From the cell containing the given text, extract its center point as (X, Y) coordinate. 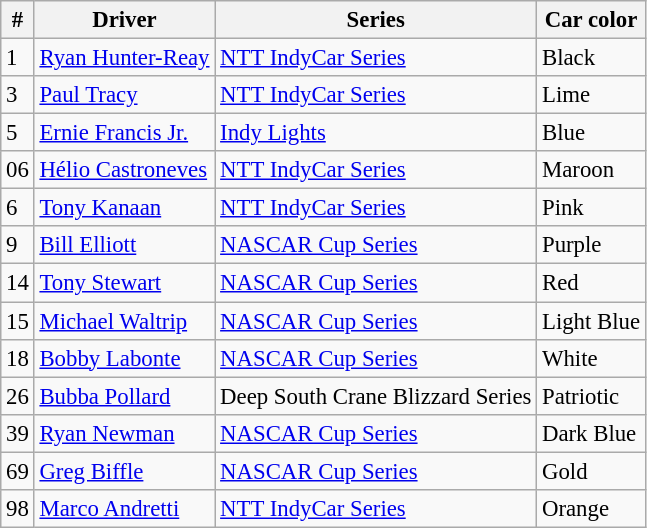
18 (18, 358)
Series (376, 20)
Paul Tracy (124, 95)
Pink (592, 208)
Ryan Hunter-Reay (124, 58)
Gold (592, 471)
Bill Elliott (124, 245)
Ryan Newman (124, 433)
Tony Kanaan (124, 208)
Dark Blue (592, 433)
Patriotic (592, 396)
White (592, 358)
Marco Andretti (124, 509)
Michael Waltrip (124, 321)
Light Blue (592, 321)
Car color (592, 20)
15 (18, 321)
Orange (592, 509)
Blue (592, 133)
Driver (124, 20)
Bobby Labonte (124, 358)
Red (592, 283)
3 (18, 95)
06 (18, 170)
5 (18, 133)
Purple (592, 245)
Greg Biffle (124, 471)
98 (18, 509)
39 (18, 433)
Hélio Castroneves (124, 170)
69 (18, 471)
9 (18, 245)
1 (18, 58)
6 (18, 208)
Black (592, 58)
Indy Lights (376, 133)
Tony Stewart (124, 283)
Maroon (592, 170)
Ernie Francis Jr. (124, 133)
Lime (592, 95)
# (18, 20)
Deep South Crane Blizzard Series (376, 396)
14 (18, 283)
26 (18, 396)
Bubba Pollard (124, 396)
